Return the (X, Y) coordinate for the center point of the cell that contains the specified text.  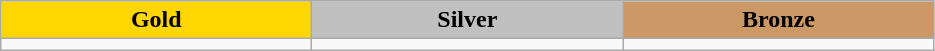
Bronze (778, 20)
Gold (156, 20)
Silver (468, 20)
